Provide the [x, y] coordinate of the cell's center where the given text is located.  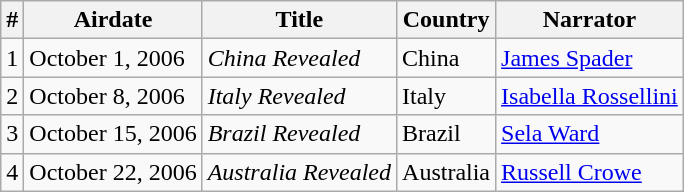
Narrator [590, 20]
James Spader [590, 58]
Australia [446, 172]
October 1, 2006 [113, 58]
3 [12, 134]
Italy [446, 96]
October 22, 2006 [113, 172]
Brazil [446, 134]
1 [12, 58]
Isabella Rossellini [590, 96]
October 8, 2006 [113, 96]
Country [446, 20]
Airdate [113, 20]
Italy Revealed [299, 96]
China Revealed [299, 58]
Australia Revealed [299, 172]
Brazil Revealed [299, 134]
Sela Ward [590, 134]
4 [12, 172]
2 [12, 96]
# [12, 20]
Russell Crowe [590, 172]
Title [299, 20]
China [446, 58]
October 15, 2006 [113, 134]
